For the text-containing cell, return its midpoint in [X, Y] coordinate format. 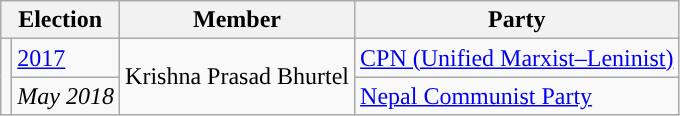
CPN (Unified Marxist–Leninist) [517, 58]
Party [517, 20]
Nepal Communist Party [517, 96]
May 2018 [66, 96]
Election [60, 20]
Krishna Prasad Bhurtel [238, 77]
2017 [66, 58]
Member [238, 20]
